Provide the [X, Y] coordinate of the cell's center where the given text is located.  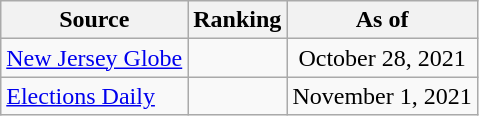
Ranking [238, 20]
Elections Daily [94, 96]
Source [94, 20]
As of [382, 20]
New Jersey Globe [94, 58]
October 28, 2021 [382, 58]
November 1, 2021 [382, 96]
